Scan for the cell matching the given text and deliver its (X, Y) coordinate at center. 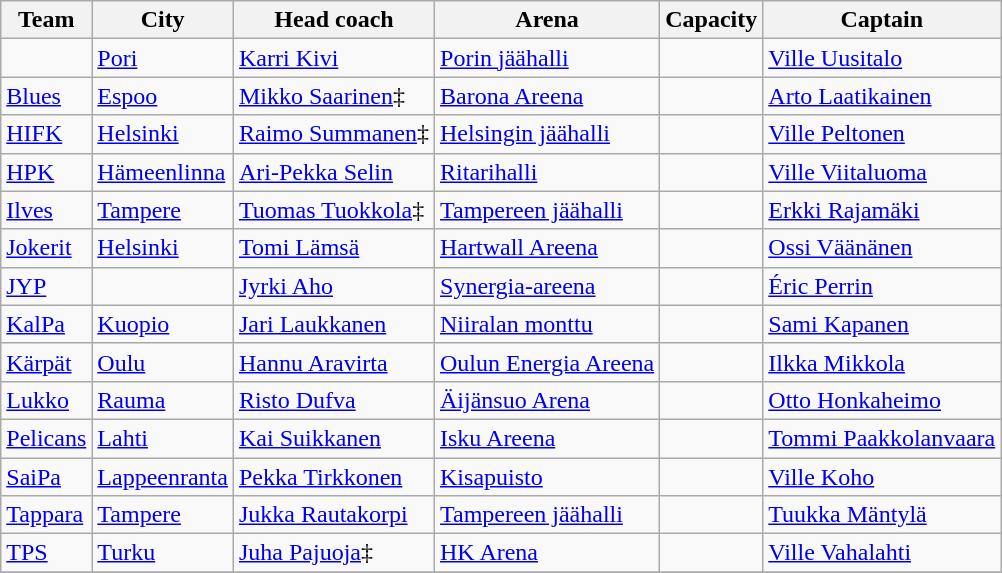
Sami Kapanen (882, 324)
Lahti (163, 438)
Ville Viitaluoma (882, 172)
SaiPa (46, 477)
HIFK (46, 134)
Head coach (334, 20)
Capacity (712, 20)
Isku Areena (548, 438)
Hartwall Areena (548, 248)
JYP (46, 286)
Lappeenranta (163, 477)
HPK (46, 172)
Hämeenlinna (163, 172)
HK Arena (548, 553)
Ossi Väänänen (882, 248)
Raimo Summanen‡ (334, 134)
Jukka Rautakorpi (334, 515)
KalPa (46, 324)
Captain (882, 20)
Arena (548, 20)
Pelicans (46, 438)
Hannu Aravirta (334, 362)
TPS (46, 553)
Ville Uusitalo (882, 58)
Team (46, 20)
Otto Honkaheimo (882, 400)
Niiralan monttu (548, 324)
Mikko Saarinen‡ (334, 96)
Juha Pajuoja‡ (334, 553)
Ari-Pekka Selin (334, 172)
Ilkka Mikkola (882, 362)
Erkki Rajamäki (882, 210)
Barona Areena (548, 96)
Risto Dufva (334, 400)
Pori (163, 58)
Tuukka Mäntylä (882, 515)
Pekka Tirkkonen (334, 477)
Rauma (163, 400)
Kai Suikkanen (334, 438)
Arto Laatikainen (882, 96)
City (163, 20)
Éric Perrin (882, 286)
Karri Kivi (334, 58)
Oulu (163, 362)
Oulun Energia Areena (548, 362)
Ville Koho (882, 477)
Kärpät (46, 362)
Jyrki Aho (334, 286)
Tuomas Tuokkola‡ (334, 210)
Jari Laukkanen (334, 324)
Tommi Paakkolanvaara (882, 438)
Kuopio (163, 324)
Äijänsuo Arena (548, 400)
Helsingin jäähalli (548, 134)
Kisapuisto (548, 477)
Jokerit (46, 248)
Ville Peltonen (882, 134)
Ritarihalli (548, 172)
Synergia-areena (548, 286)
Ilves (46, 210)
Turku (163, 553)
Blues (46, 96)
Espoo (163, 96)
Lukko (46, 400)
Tomi Lämsä (334, 248)
Ville Vahalahti (882, 553)
Tappara (46, 515)
Porin jäähalli (548, 58)
